Pinpoint the cell where the given text exists, returning its (x, y) midpoint coordinate. 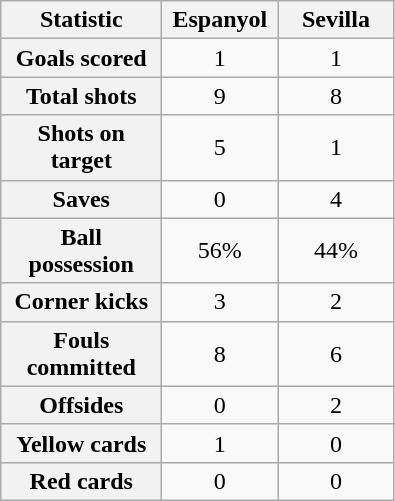
Corner kicks (82, 302)
3 (220, 302)
Sevilla (336, 20)
56% (220, 250)
Fouls committed (82, 354)
Goals scored (82, 58)
6 (336, 354)
5 (220, 148)
Statistic (82, 20)
Yellow cards (82, 443)
Shots on target (82, 148)
44% (336, 250)
Red cards (82, 481)
Total shots (82, 96)
Saves (82, 199)
Ball possession (82, 250)
9 (220, 96)
4 (336, 199)
Offsides (82, 405)
Espanyol (220, 20)
